Return [X, Y] of the center of cell containing provided text 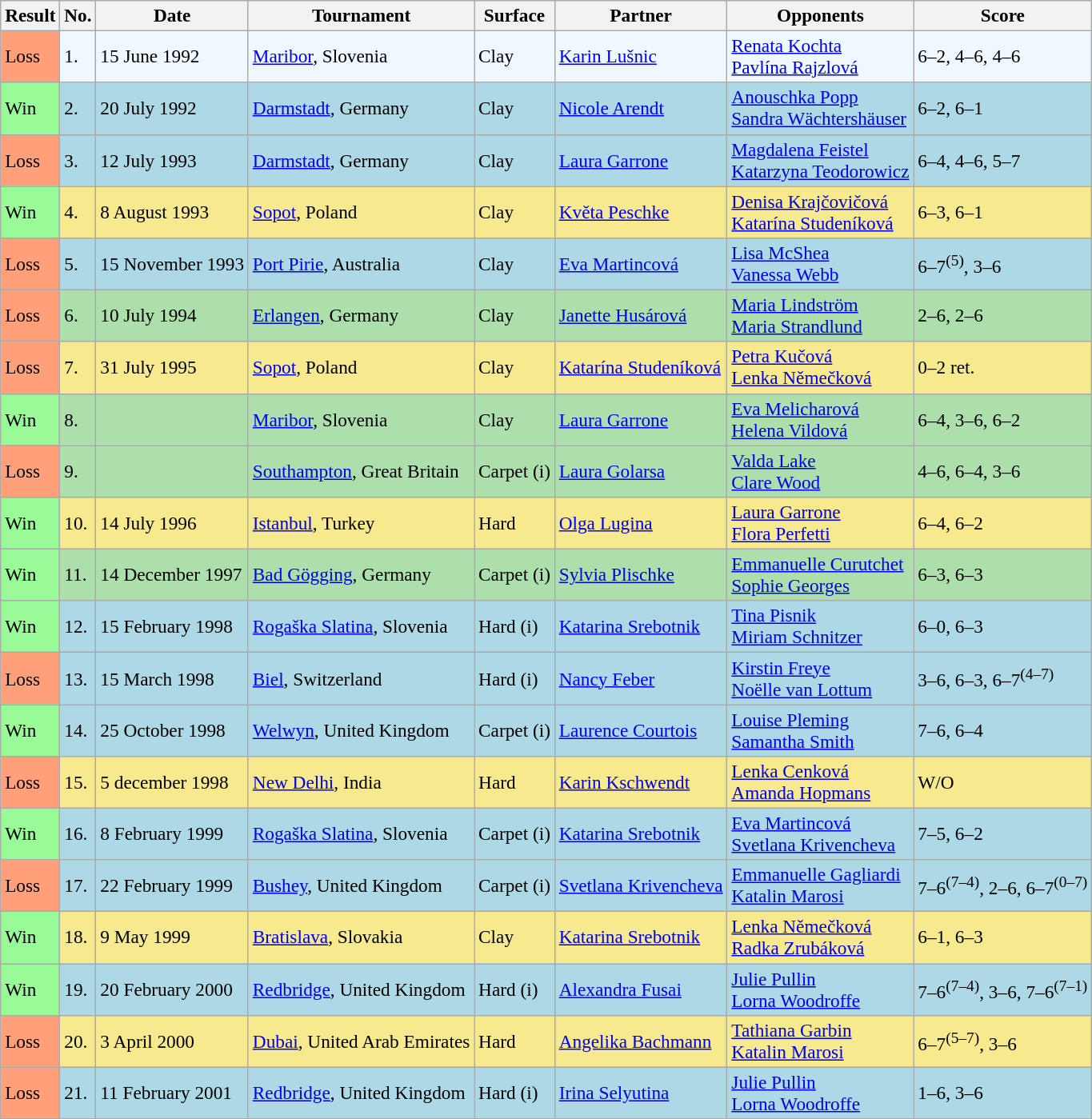
Date [172, 15]
20 February 2000 [172, 989]
Karin Lušnic [641, 56]
W/O [1003, 782]
Maria Lindström Maria Strandlund [821, 315]
31 July 1995 [172, 368]
15 February 1998 [172, 627]
Emmanuelle Curutchet Sophie Georges [821, 574]
15. [78, 782]
6–7(5), 3–6 [1003, 264]
6–2, 4–6, 4–6 [1003, 56]
Nancy Feber [641, 678]
Eva Martincová Svetlana Krivencheva [821, 833]
15 June 1992 [172, 56]
6–7(5–7), 3–6 [1003, 1041]
Svetlana Krivencheva [641, 886]
Lenka Cenková Amanda Hopmans [821, 782]
Laura Golarsa [641, 470]
5. [78, 264]
7–6(7–4), 2–6, 6–7(0–7) [1003, 886]
6–4, 6–2 [1003, 523]
Laura Garrone Flora Perfetti [821, 523]
14 December 1997 [172, 574]
8 February 1999 [172, 833]
12 July 1993 [172, 160]
22 February 1999 [172, 886]
20. [78, 1041]
6–0, 6–3 [1003, 627]
Květa Peschke [641, 211]
25 October 1998 [172, 729]
6–3, 6–1 [1003, 211]
7–6, 6–4 [1003, 729]
3–6, 6–3, 6–7(4–7) [1003, 678]
Score [1003, 15]
Valda Lake Clare Wood [821, 470]
15 November 1993 [172, 264]
Welwyn, United Kingdom [361, 729]
4. [78, 211]
Kirstin Freye Noëlle van Lottum [821, 678]
Result [30, 15]
7–5, 6–2 [1003, 833]
16. [78, 833]
Magdalena Feistel Katarzyna Teodorowicz [821, 160]
14. [78, 729]
Partner [641, 15]
Angelika Bachmann [641, 1041]
21. [78, 1093]
6–2, 6–1 [1003, 109]
Eva Melicharová Helena Vildová [821, 419]
18. [78, 937]
Nicole Arendt [641, 109]
Tina Pisnik Miriam Schnitzer [821, 627]
Bad Gögging, Germany [361, 574]
0–2 ret. [1003, 368]
6. [78, 315]
12. [78, 627]
Tournament [361, 15]
1. [78, 56]
Katarína Studeníková [641, 368]
Opponents [821, 15]
Petra Kučová Lenka Němečková [821, 368]
9 May 1999 [172, 937]
11 February 2001 [172, 1093]
Erlangen, Germany [361, 315]
7–6(7–4), 3–6, 7–6(7–1) [1003, 989]
17. [78, 886]
2–6, 2–6 [1003, 315]
New Delhi, India [361, 782]
7. [78, 368]
15 March 1998 [172, 678]
Emmanuelle Gagliardi Katalin Marosi [821, 886]
Eva Martincová [641, 264]
Tathiana Garbin Katalin Marosi [821, 1041]
2. [78, 109]
Irina Selyutina [641, 1093]
10 July 1994 [172, 315]
Anouschka Popp Sandra Wächtershäuser [821, 109]
20 July 1992 [172, 109]
Dubai, United Arab Emirates [361, 1041]
Karin Kschwendt [641, 782]
14 July 1996 [172, 523]
13. [78, 678]
19. [78, 989]
6–4, 3–6, 6–2 [1003, 419]
Louise Pleming Samantha Smith [821, 729]
6–3, 6–3 [1003, 574]
Surface [515, 15]
Laurence Courtois [641, 729]
3 April 2000 [172, 1041]
3. [78, 160]
Lenka Němečková Radka Zrubáková [821, 937]
11. [78, 574]
4–6, 6–4, 3–6 [1003, 470]
No. [78, 15]
6–4, 4–6, 5–7 [1003, 160]
9. [78, 470]
10. [78, 523]
Renata Kochta Pavlína Rajzlová [821, 56]
8. [78, 419]
Bratislava, Slovakia [361, 937]
Istanbul, Turkey [361, 523]
Denisa Krajčovičová Katarína Studeníková [821, 211]
Bushey, United Kingdom [361, 886]
Janette Husárová [641, 315]
Biel, Switzerland [361, 678]
1–6, 3–6 [1003, 1093]
Alexandra Fusai [641, 989]
Olga Lugina [641, 523]
6–1, 6–3 [1003, 937]
Port Pirie, Australia [361, 264]
5 december 1998 [172, 782]
Southampton, Great Britain [361, 470]
8 August 1993 [172, 211]
Lisa McShea Vanessa Webb [821, 264]
Sylvia Plischke [641, 574]
